Determine the [x, y] coordinate at the center of the cell enclosing the given text.  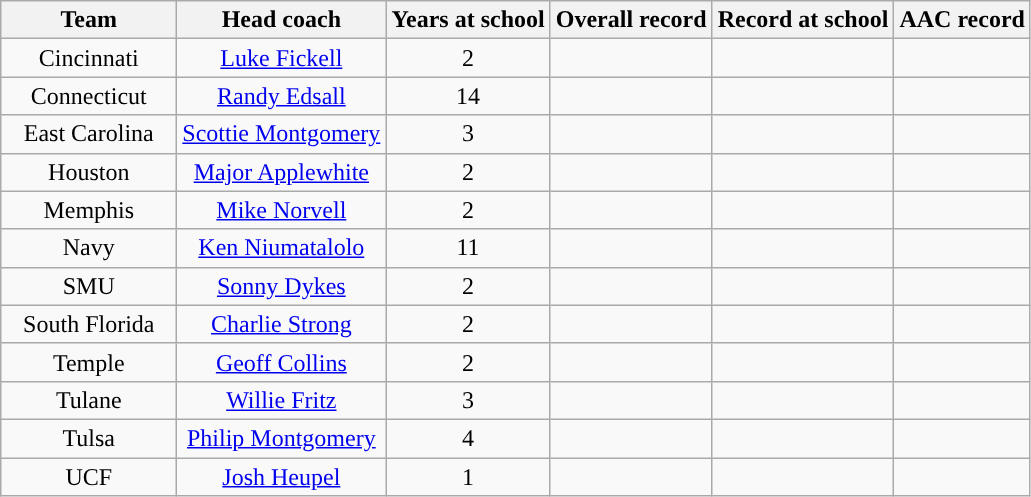
Record at school [803, 20]
Tulane [89, 400]
Ken Niumatalolo [282, 248]
SMU [89, 286]
Randy Edsall [282, 96]
AAC record [962, 20]
Temple [89, 362]
Scottie Montgomery [282, 134]
Tulsa [89, 438]
Connecticut [89, 96]
UCF [89, 477]
Major Applewhite [282, 172]
East Carolina [89, 134]
11 [468, 248]
Luke Fickell [282, 58]
Navy [89, 248]
Sonny Dykes [282, 286]
14 [468, 96]
Philip Montgomery [282, 438]
Cincinnati [89, 58]
South Florida [89, 324]
Head coach [282, 20]
1 [468, 477]
Josh Heupel [282, 477]
Mike Norvell [282, 210]
Houston [89, 172]
Geoff Collins [282, 362]
Overall record [631, 20]
Years at school [468, 20]
Charlie Strong [282, 324]
Team [89, 20]
Willie Fritz [282, 400]
Memphis [89, 210]
4 [468, 438]
